Return the [X, Y] coordinate for the center point of the cell that contains the specified text.  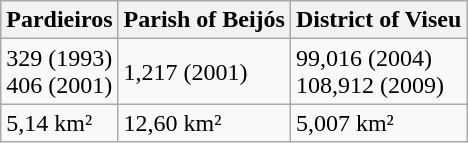
1,217 (2001) [204, 72]
12,60 km² [204, 123]
329 (1993)406 (2001) [60, 72]
99,016 (2004)108,912 (2009) [378, 72]
Parish of Beijós [204, 20]
District of Viseu [378, 20]
Pardieiros [60, 20]
5,14 km² [60, 123]
5,007 km² [378, 123]
